Capture the cell that displays the provided text and extract its [X, Y] central coordinate. 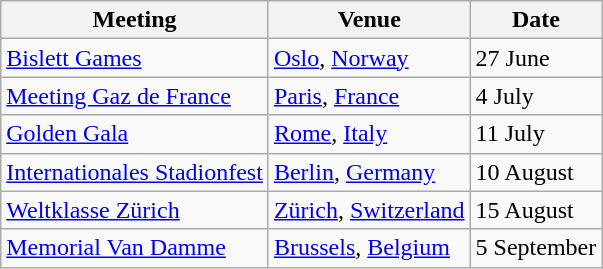
Bislett Games [135, 58]
15 August [536, 210]
5 September [536, 248]
Venue [369, 20]
Berlin, Germany [369, 172]
Meeting Gaz de France [135, 96]
Brussels, Belgium [369, 248]
Rome, Italy [369, 134]
Zürich, Switzerland [369, 210]
10 August [536, 172]
Meeting [135, 20]
Weltklasse Zürich [135, 210]
Internationales Stadionfest [135, 172]
Oslo, Norway [369, 58]
Paris, France [369, 96]
Date [536, 20]
27 June [536, 58]
4 July [536, 96]
Golden Gala [135, 134]
11 July [536, 134]
Memorial Van Damme [135, 248]
